Detect which cell encompasses the target text, then output its [X, Y] center coordinate. 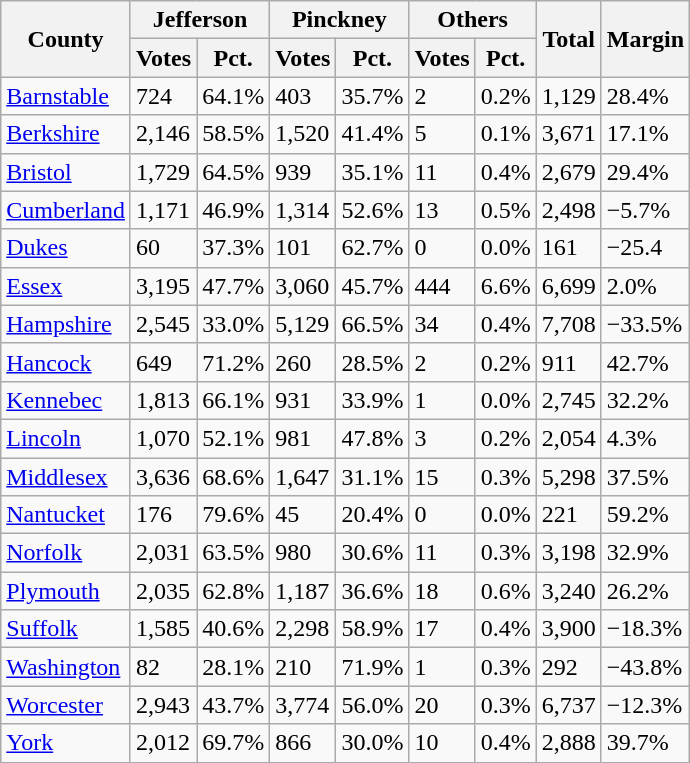
68.6% [234, 477]
221 [568, 515]
Lincoln [66, 438]
1,187 [303, 591]
1,813 [163, 400]
15 [442, 477]
2,943 [163, 705]
71.2% [234, 362]
444 [442, 286]
−33.5% [645, 324]
66.5% [372, 324]
58.9% [372, 629]
Plymouth [66, 591]
20 [442, 705]
64.1% [234, 96]
0.1% [506, 134]
403 [303, 96]
Washington [66, 667]
30.0% [372, 743]
2,679 [568, 172]
7,708 [568, 324]
79.6% [234, 515]
1,520 [303, 134]
62.7% [372, 248]
Barnstable [66, 96]
32.2% [645, 400]
Others [472, 20]
Suffolk [66, 629]
York [66, 743]
56.0% [372, 705]
29.4% [645, 172]
Hampshire [66, 324]
13 [442, 210]
Berkshire [66, 134]
46.9% [234, 210]
3,774 [303, 705]
37.3% [234, 248]
32.9% [645, 553]
2,888 [568, 743]
−18.3% [645, 629]
5 [442, 134]
5,129 [303, 324]
60 [163, 248]
Worcester [66, 705]
1,129 [568, 96]
−25.4 [645, 248]
Hancock [66, 362]
−5.7% [645, 210]
724 [163, 96]
2,054 [568, 438]
3,198 [568, 553]
2,498 [568, 210]
911 [568, 362]
Total [568, 39]
71.9% [372, 667]
3,060 [303, 286]
2,745 [568, 400]
939 [303, 172]
6,737 [568, 705]
5,298 [568, 477]
Norfolk [66, 553]
1,070 [163, 438]
2,146 [163, 134]
35.1% [372, 172]
1,171 [163, 210]
66.1% [234, 400]
Bristol [66, 172]
3,636 [163, 477]
176 [163, 515]
980 [303, 553]
Pinckney [340, 20]
63.5% [234, 553]
52.1% [234, 438]
Middlesex [66, 477]
37.5% [645, 477]
20.4% [372, 515]
40.6% [234, 629]
6,699 [568, 286]
Nantucket [66, 515]
39.7% [645, 743]
17.1% [645, 134]
3,900 [568, 629]
28.4% [645, 96]
4.3% [645, 438]
31.1% [372, 477]
2,298 [303, 629]
30.6% [372, 553]
33.0% [234, 324]
260 [303, 362]
43.7% [234, 705]
161 [568, 248]
Essex [66, 286]
1,647 [303, 477]
26.2% [645, 591]
47.7% [234, 286]
45.7% [372, 286]
101 [303, 248]
210 [303, 667]
59.2% [645, 515]
Margin [645, 39]
42.7% [645, 362]
69.7% [234, 743]
Dukes [66, 248]
35.7% [372, 96]
47.8% [372, 438]
34 [442, 324]
3,671 [568, 134]
64.5% [234, 172]
52.6% [372, 210]
981 [303, 438]
18 [442, 591]
36.6% [372, 591]
62.8% [234, 591]
649 [163, 362]
3 [442, 438]
3,240 [568, 591]
28.1% [234, 667]
2,035 [163, 591]
2,031 [163, 553]
41.4% [372, 134]
−43.8% [645, 667]
2,545 [163, 324]
82 [163, 667]
45 [303, 515]
866 [303, 743]
3,195 [163, 286]
Cumberland [66, 210]
33.9% [372, 400]
17 [442, 629]
931 [303, 400]
58.5% [234, 134]
0.6% [506, 591]
County [66, 39]
−12.3% [645, 705]
2.0% [645, 286]
6.6% [506, 286]
0.5% [506, 210]
2,012 [163, 743]
10 [442, 743]
1,585 [163, 629]
Kennebec [66, 400]
292 [568, 667]
1,729 [163, 172]
Jefferson [200, 20]
28.5% [372, 362]
1,314 [303, 210]
